Capture the cell that displays the provided text and extract its (X, Y) central coordinate. 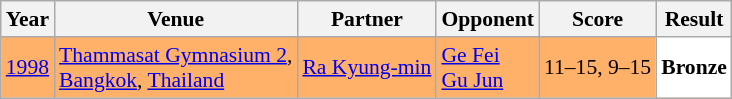
Result (694, 19)
Partner (366, 19)
1998 (28, 68)
Opponent (488, 19)
Score (598, 19)
Thammasat Gymnasium 2,Bangkok, Thailand (176, 68)
Bronze (694, 68)
Ra Kyung-min (366, 68)
Ge Fei Gu Jun (488, 68)
Year (28, 19)
11–15, 9–15 (598, 68)
Venue (176, 19)
